For the text-containing cell, return its midpoint in (x, y) coordinate format. 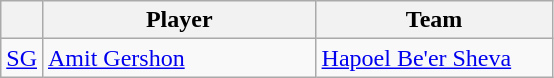
Hapoel Be'er Sheva (434, 58)
Player (179, 20)
SG (22, 58)
Team (434, 20)
Amit Gershon (179, 58)
